Find where the given text appears and provide that cell's center as (x, y) coordinate. 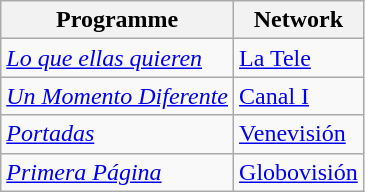
Portadas (118, 134)
Network (299, 20)
Primera Página (118, 172)
Programme (118, 20)
Lo que ellas quieren (118, 58)
Globovisión (299, 172)
Canal I (299, 96)
La Tele (299, 58)
Venevisión (299, 134)
Un Momento Diferente (118, 96)
